Pinpoint the cell where the given text exists, returning its [x, y] midpoint coordinate. 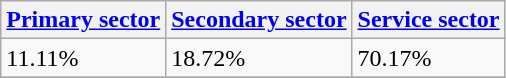
Primary sector [84, 20]
Service sector [428, 20]
18.72% [259, 58]
Secondary sector [259, 20]
70.17% [428, 58]
11.11% [84, 58]
